Find where the given text appears and provide that cell's center as [X, Y] coordinate. 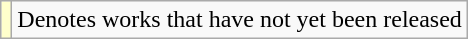
Denotes works that have not yet been released [240, 20]
